Provide the [x, y] coordinate of the cell's center where the given text is located.  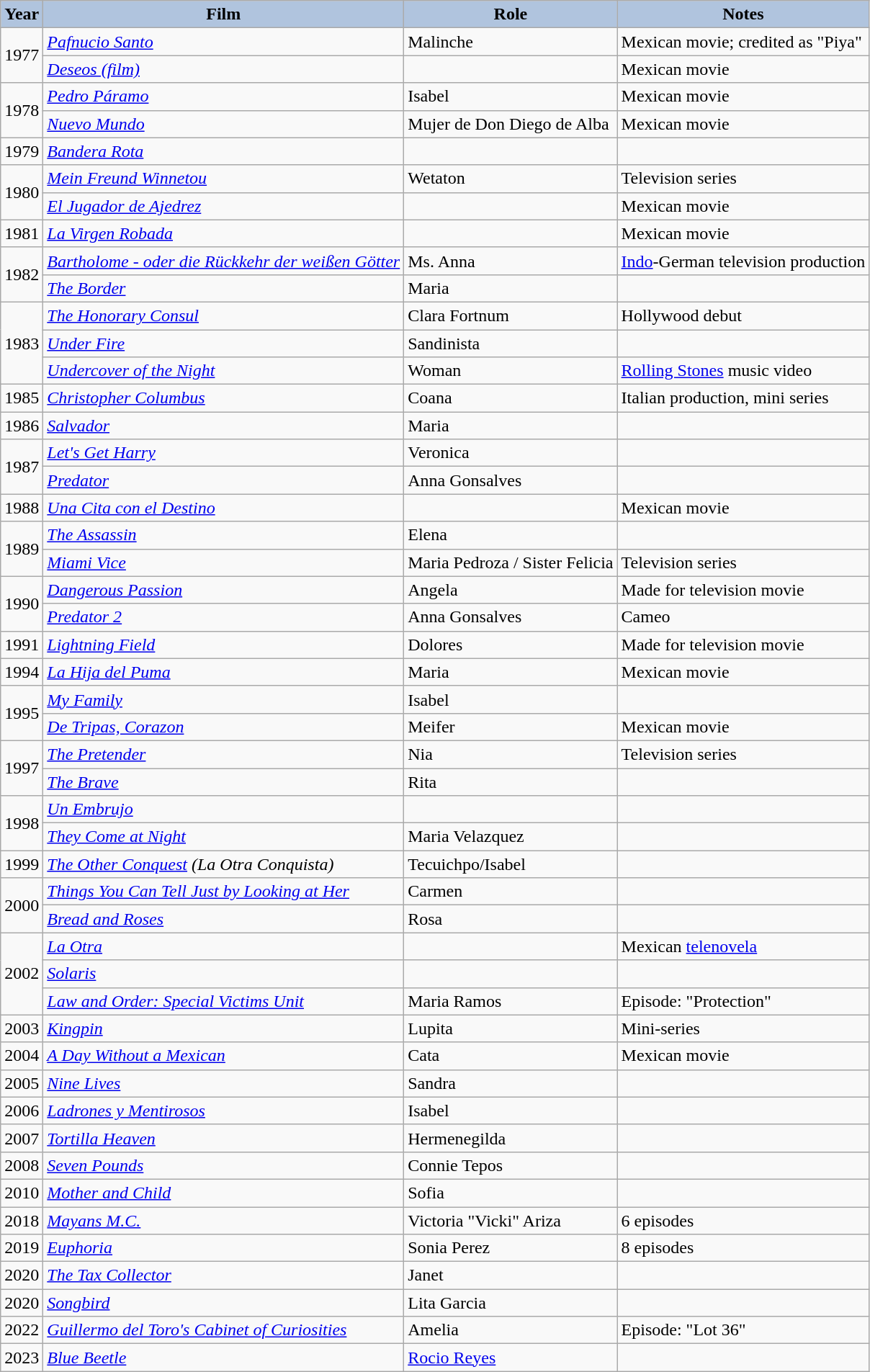
Indo-German television production [743, 261]
La Hija del Puma [223, 672]
Lupita [511, 1028]
Episode: "Lot 36" [743, 1330]
Mother and Child [223, 1193]
Mexican telenovela [743, 946]
Veronica [511, 453]
2019 [22, 1248]
1988 [22, 508]
Hermenegilda [511, 1138]
Hollywood debut [743, 315]
Year [22, 14]
Rita [511, 781]
Film [223, 14]
Dangerous Passion [223, 590]
Role [511, 14]
Cameo [743, 617]
Sofia [511, 1193]
Coana [511, 398]
Amelia [511, 1330]
Elena [511, 535]
Carmen [511, 892]
Mujer de Don Diego de Alba [511, 124]
My Family [223, 699]
6 episodes [743, 1221]
Nuevo Mundo [223, 124]
1981 [22, 233]
Sandinista [511, 344]
Cata [511, 1056]
2002 [22, 974]
Mini-series [743, 1028]
2010 [22, 1193]
2007 [22, 1138]
La Virgen Robada [223, 233]
1985 [22, 398]
1978 [22, 110]
Predator [223, 480]
Under Fire [223, 344]
2023 [22, 1358]
Maria Ramos [511, 1001]
1989 [22, 549]
Wetaton [511, 179]
Nine Lives [223, 1083]
Things You Can Tell Just by Looking at Her [223, 892]
The Honorary Consul [223, 315]
Lightning Field [223, 645]
Kingpin [223, 1028]
Janet [511, 1275]
1997 [22, 768]
Bartholome - oder die Rückkehr der weißen Götter [223, 261]
Clara Fortnum [511, 315]
1987 [22, 467]
Songbird [223, 1303]
Bandera Rota [223, 151]
The Pretender [223, 754]
Seven Pounds [223, 1165]
Bread and Roses [223, 919]
A Day Without a Mexican [223, 1056]
The Assassin [223, 535]
Meifer [511, 727]
2006 [22, 1111]
Un Embrujo [223, 810]
Italian production, mini series [743, 398]
El Jugador de Ajedrez [223, 206]
Nia [511, 754]
Solaris [223, 974]
Dolores [511, 645]
Notes [743, 14]
Tecuichpo/Isabel [511, 864]
Rolling Stones music video [743, 371]
Angela [511, 590]
Tortilla Heaven [223, 1138]
Law and Order: Special Victims Unit [223, 1001]
Pafnucio Santo [223, 42]
Mayans M.C. [223, 1221]
They Come at Night [223, 837]
The Brave [223, 781]
Sonia Perez [511, 1248]
Miami Vice [223, 562]
Sandra [511, 1083]
Maria Pedroza / Sister Felicia [511, 562]
2022 [22, 1330]
2018 [22, 1221]
Lita Garcia [511, 1303]
Blue Beetle [223, 1358]
The Other Conquest (La Otra Conquista) [223, 864]
1982 [22, 274]
2003 [22, 1028]
2008 [22, 1165]
1991 [22, 645]
Predator 2 [223, 617]
8 episodes [743, 1248]
Episode: "Protection" [743, 1001]
Malinche [511, 42]
1995 [22, 713]
Undercover of the Night [223, 371]
1986 [22, 426]
Christopher Columbus [223, 398]
1994 [22, 672]
1980 [22, 192]
1977 [22, 55]
2005 [22, 1083]
Ms. Anna [511, 261]
Rocio Reyes [511, 1358]
Let's Get Harry [223, 453]
De Tripas, Corazon [223, 727]
Maria Velazquez [511, 837]
The Tax Collector [223, 1275]
2000 [22, 905]
Woman [511, 371]
The Border [223, 288]
1998 [22, 823]
La Otra [223, 946]
Ladrones y Mentirosos [223, 1111]
1983 [22, 343]
Connie Tepos [511, 1165]
1990 [22, 604]
Mexican movie; credited as "Piya" [743, 42]
Guillermo del Toro's Cabinet of Curiosities [223, 1330]
Deseos (film) [223, 69]
Mein Freund Winnetou [223, 179]
2004 [22, 1056]
Rosa [511, 919]
Euphoria [223, 1248]
1999 [22, 864]
Victoria "Vicki" Ariza [511, 1221]
1979 [22, 151]
Una Cita con el Destino [223, 508]
Pedro Páramo [223, 97]
Salvador [223, 426]
